Scan for the cell matching the given text and deliver its (X, Y) coordinate at center. 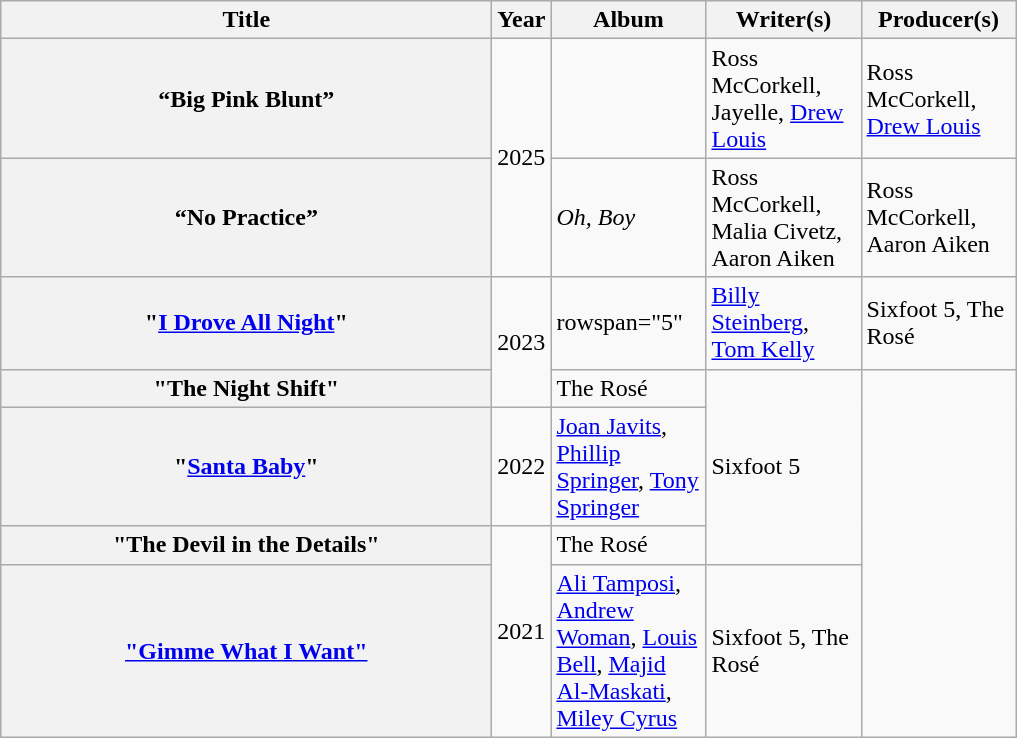
Year (522, 20)
Writer(s) (784, 20)
"I Drove All Night" (246, 323)
Ross McCorkell, Jayelle, Drew Louis (784, 98)
Ali Tamposi, Andrew Woman, Louis Bell, Majid Al-Maskati, Miley Cyrus (628, 650)
Title (246, 20)
“No Practice” (246, 218)
Joan Javits, Phillip Springer, Tony Springer (628, 466)
rowspan="5" (628, 323)
Producer(s) (938, 20)
"Santa Baby" (246, 466)
Ross McCorkell, Drew Louis (938, 98)
Oh, Boy (628, 218)
Ross McCorkell, Malia Civetz, Aaron Aiken (784, 218)
"Gimme What I Want" (246, 650)
Billy Steinberg, Tom Kelly (784, 323)
"The Devil in the Details" (246, 545)
2025 (522, 158)
2021 (522, 632)
"The Night Shift" (246, 388)
Sixfoot 5 (784, 466)
2022 (522, 466)
Ross McCorkell, Aaron Aiken (938, 218)
2023 (522, 342)
Album (628, 20)
“Big Pink Blunt” (246, 98)
